From the cell containing the given text, extract its center point as (x, y) coordinate. 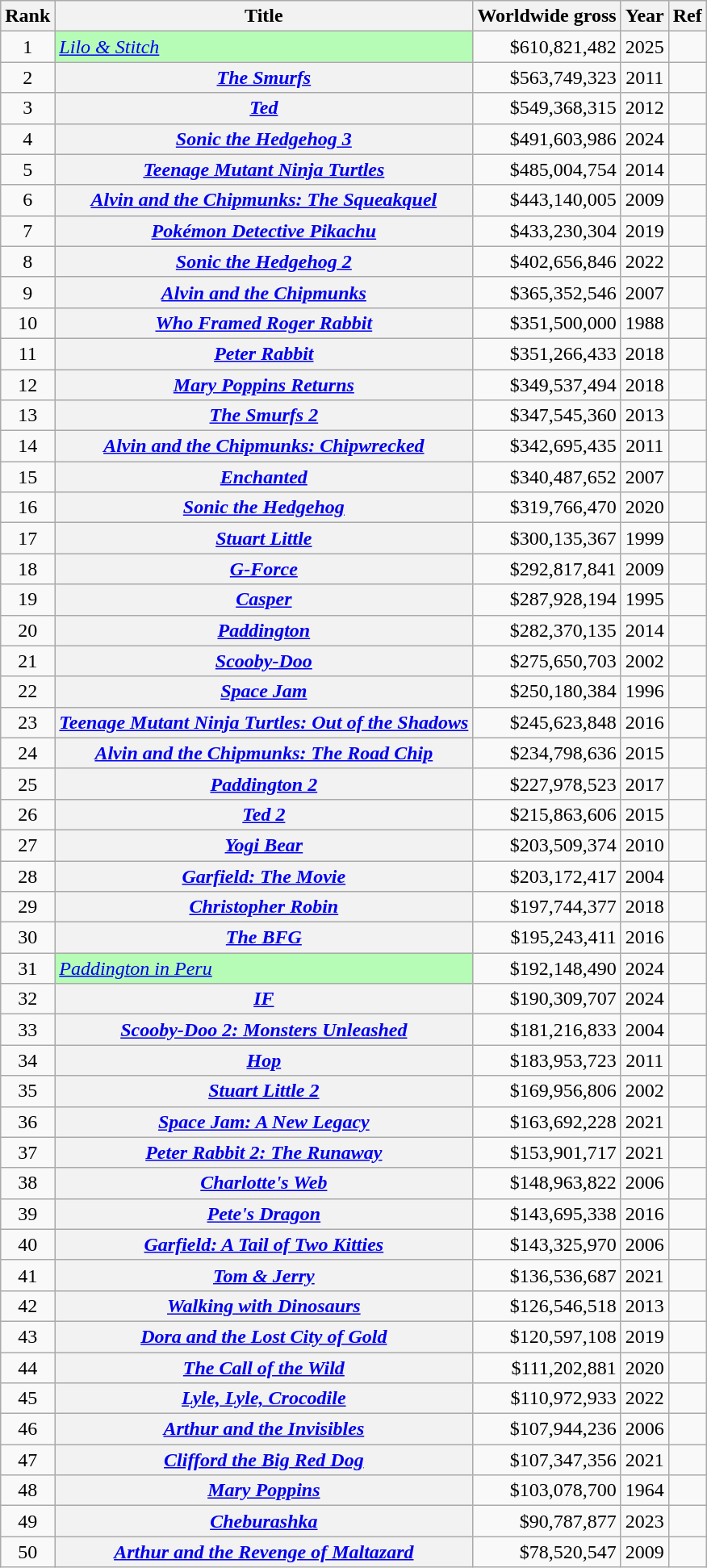
Clifford the Big Red Dog (264, 1460)
$111,202,881 (547, 1368)
1999 (644, 538)
$275,650,703 (547, 661)
14 (27, 446)
$203,172,417 (547, 876)
Arthur and the Invisibles (264, 1429)
$491,603,986 (547, 139)
$287,928,194 (547, 600)
12 (27, 385)
Arthur and the Revenge of Maltazard (264, 1552)
$143,325,970 (547, 1244)
Paddington in Peru (264, 968)
$148,963,822 (547, 1183)
48 (27, 1491)
30 (27, 938)
The Smurfs (264, 77)
Year (644, 16)
4 (27, 139)
$181,216,833 (547, 1030)
Charlotte's Web (264, 1183)
$103,078,700 (547, 1491)
29 (27, 907)
$300,135,367 (547, 538)
Sonic the Hedgehog 2 (264, 261)
Space Jam (264, 692)
27 (27, 845)
23 (27, 722)
Lyle, Lyle, Crocodile (264, 1399)
36 (27, 1122)
2012 (644, 108)
$340,487,652 (547, 477)
$195,243,411 (547, 938)
Garfield: The Movie (264, 876)
24 (27, 753)
13 (27, 416)
IF (264, 999)
$433,230,304 (547, 231)
$197,744,377 (547, 907)
Alvin and the Chipmunks: The Squeakquel (264, 200)
Stuart Little 2 (264, 1091)
Sonic the Hedgehog (264, 508)
Space Jam: A New Legacy (264, 1122)
$203,509,374 (547, 845)
1995 (644, 600)
20 (27, 630)
$342,695,435 (547, 446)
34 (27, 1060)
17 (27, 538)
$234,798,636 (547, 753)
Ted 2 (264, 814)
$169,956,806 (547, 1091)
Teenage Mutant Ninja Turtles: Out of the Shadows (264, 722)
Enchanted (264, 477)
$250,180,384 (547, 692)
5 (27, 169)
$563,749,323 (547, 77)
$153,901,717 (547, 1152)
10 (27, 323)
Garfield: A Tail of Two Kitties (264, 1244)
Mary Poppins (264, 1491)
$110,972,933 (547, 1399)
$349,537,494 (547, 385)
$485,004,754 (547, 169)
$143,695,338 (547, 1214)
Cheburashka (264, 1521)
35 (27, 1091)
$183,953,723 (547, 1060)
$190,309,707 (547, 999)
28 (27, 876)
41 (27, 1275)
2025 (644, 47)
$549,368,315 (547, 108)
$192,148,490 (547, 968)
7 (27, 231)
6 (27, 200)
The Call of the Wild (264, 1368)
Teenage Mutant Ninja Turtles (264, 169)
Scooby-Doo 2: Monsters Unleashed (264, 1030)
$107,347,356 (547, 1460)
8 (27, 261)
$126,546,518 (547, 1306)
45 (27, 1399)
Scooby-Doo (264, 661)
43 (27, 1336)
18 (27, 569)
Hop (264, 1060)
$107,944,236 (547, 1429)
$351,500,000 (547, 323)
Peter Rabbit (264, 353)
22 (27, 692)
The BFG (264, 938)
Who Framed Roger Rabbit (264, 323)
26 (27, 814)
Pokémon Detective Pikachu (264, 231)
$78,520,547 (547, 1552)
19 (27, 600)
40 (27, 1244)
44 (27, 1368)
Paddington (264, 630)
33 (27, 1030)
38 (27, 1183)
Stuart Little (264, 538)
50 (27, 1552)
$215,863,606 (547, 814)
$292,817,841 (547, 569)
Alvin and the Chipmunks (264, 292)
$347,545,360 (547, 416)
$319,766,470 (547, 508)
1964 (644, 1491)
$163,692,228 (547, 1122)
2017 (644, 784)
Ref (688, 16)
Sonic the Hedgehog 3 (264, 139)
Alvin and the Chipmunks: Chipwrecked (264, 446)
32 (27, 999)
Worldwide gross (547, 16)
21 (27, 661)
Paddington 2 (264, 784)
Christopher Robin (264, 907)
42 (27, 1306)
$282,370,135 (547, 630)
11 (27, 353)
$245,623,848 (547, 722)
1996 (644, 692)
Title (264, 16)
$402,656,846 (547, 261)
$227,978,523 (547, 784)
The Smurfs 2 (264, 416)
31 (27, 968)
Mary Poppins Returns (264, 385)
Alvin and the Chipmunks: The Road Chip (264, 753)
2 (27, 77)
Walking with Dinosaurs (264, 1306)
Tom & Jerry (264, 1275)
Ted (264, 108)
$610,821,482 (547, 47)
Rank (27, 16)
Yogi Bear (264, 845)
47 (27, 1460)
15 (27, 477)
$443,140,005 (547, 200)
3 (27, 108)
Peter Rabbit 2: The Runaway (264, 1152)
2010 (644, 845)
37 (27, 1152)
$365,352,546 (547, 292)
2023 (644, 1521)
Casper (264, 600)
Lilo & Stitch (264, 47)
$120,597,108 (547, 1336)
9 (27, 292)
G-Force (264, 569)
$136,536,687 (547, 1275)
$90,787,877 (547, 1521)
16 (27, 508)
Pete's Dragon (264, 1214)
1988 (644, 323)
49 (27, 1521)
25 (27, 784)
Dora and the Lost City of Gold (264, 1336)
39 (27, 1214)
1 (27, 47)
$351,266,433 (547, 353)
46 (27, 1429)
